Pinpoint the cell where the given text exists, returning its [X, Y] midpoint coordinate. 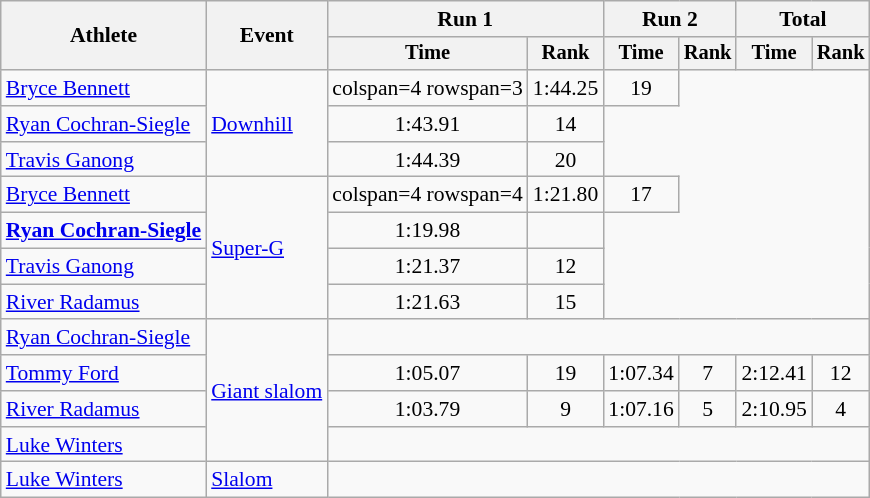
Giant slalom [266, 391]
2:12.41 [774, 373]
17 [640, 195]
Tommy Ford [104, 373]
Total [802, 19]
1:21.37 [428, 267]
14 [566, 124]
1:03.79 [428, 409]
20 [566, 160]
1:05.07 [428, 373]
Run 1 [465, 19]
Downhill [266, 124]
1:21.63 [428, 302]
Run 2 [670, 19]
2:10.95 [774, 409]
15 [566, 302]
colspan=4 rowspan=4 [428, 195]
Super-G [266, 248]
5 [708, 409]
1:07.34 [640, 373]
1:43.91 [428, 124]
1:07.16 [640, 409]
1:21.80 [566, 195]
4 [841, 409]
Slalom [266, 480]
Event [266, 36]
colspan=4 rowspan=3 [428, 88]
1:44.39 [428, 160]
Athlete [104, 36]
9 [566, 409]
7 [708, 373]
1:44.25 [566, 88]
1:19.98 [428, 231]
